Determine the (x, y) coordinate at the center of the cell enclosing the given text.  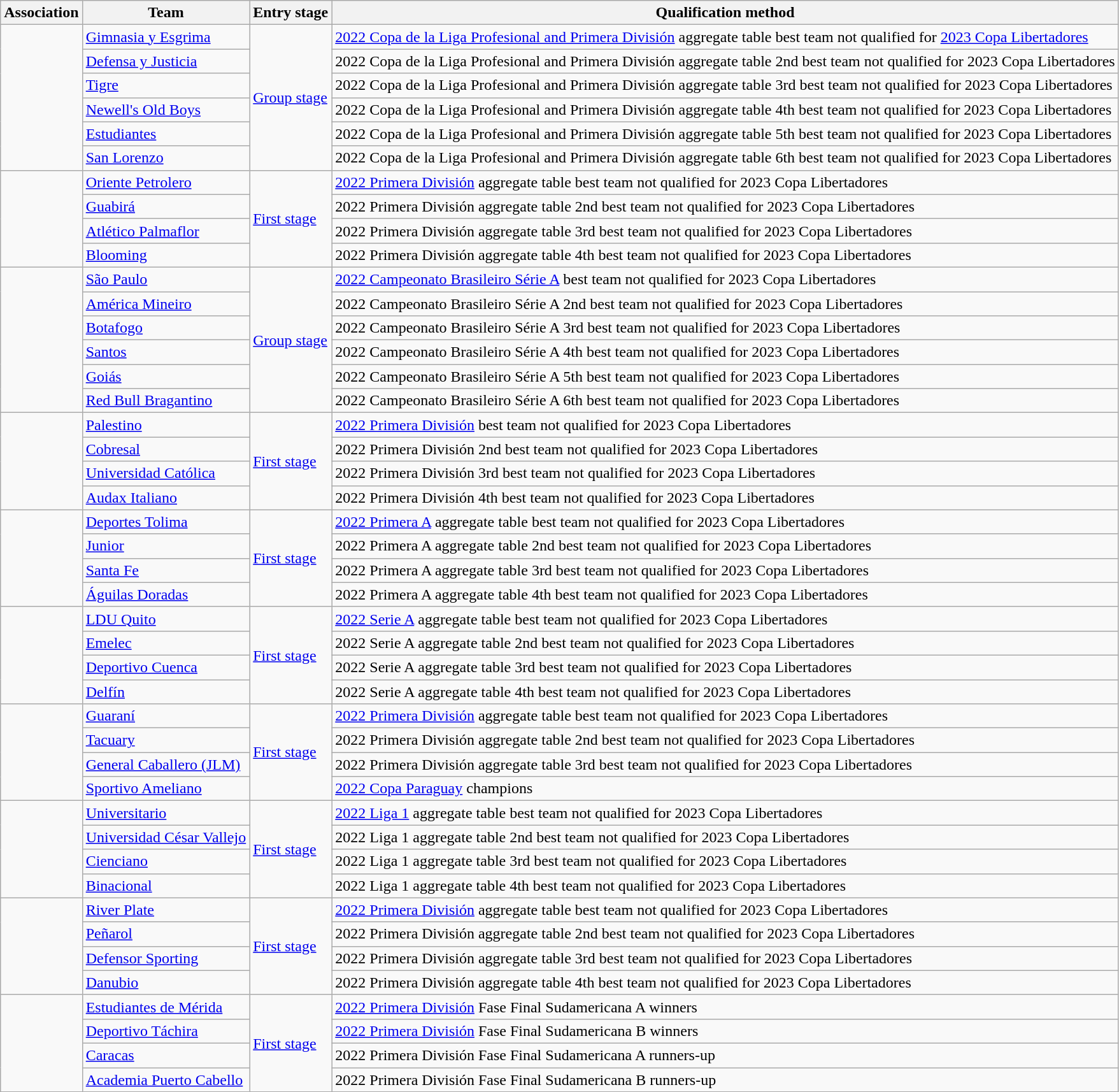
2022 Primera A aggregate table 3rd best team not qualified for 2023 Copa Libertadores (725, 570)
Team (166, 13)
Atlético Palmaflor (166, 231)
Santos (166, 352)
San Lorenzo (166, 158)
2022 Primera División best team not qualified for 2023 Copa Libertadores (725, 425)
2022 Liga 1 aggregate table 4th best team not qualified for 2023 Copa Libertadores (725, 886)
Deportivo Táchira (166, 1031)
2022 Campeonato Brasileiro Série A 6th best team not qualified for 2023 Copa Libertadores (725, 401)
2022 Primera División Fase Final Sudamericana A runners-up (725, 1055)
2022 Serie A aggregate table 3rd best team not qualified for 2023 Copa Libertadores (725, 667)
Newell's Old Boys (166, 110)
2022 Campeonato Brasileiro Série A 3rd best team not qualified for 2023 Copa Libertadores (725, 328)
Association (41, 13)
2022 Liga 1 aggregate table best team not qualified for 2023 Copa Libertadores (725, 813)
Cobresal (166, 449)
Junior (166, 546)
Santa Fe (166, 570)
2022 Primera División Fase Final Sudamericana A winners (725, 1007)
Peñarol (166, 934)
Defensor Sporting (166, 958)
Universidad César Vallejo (166, 837)
Delfín (166, 691)
2022 Serie A aggregate table 2nd best team not qualified for 2023 Copa Libertadores (725, 643)
2022 Campeonato Brasileiro Série A 2nd best team not qualified for 2023 Copa Libertadores (725, 304)
Estudiantes de Mérida (166, 1007)
São Paulo (166, 279)
2022 Primera A aggregate table 4th best team not qualified for 2023 Copa Libertadores (725, 594)
2022 Primera División Fase Final Sudamericana B runners-up (725, 1080)
Oriente Petrolero (166, 182)
Emelec (166, 643)
Academia Puerto Cabello (166, 1080)
Botafogo (166, 328)
Palestino (166, 425)
2022 Copa de la Liga Profesional and Primera División aggregate table 4th best team not qualified for 2023 Copa Libertadores (725, 110)
Guabirá (166, 206)
Goiás (166, 377)
Universidad Católica (166, 473)
2022 Copa de la Liga Profesional and Primera División aggregate table 3rd best team not qualified for 2023 Copa Libertadores (725, 85)
General Caballero (JLM) (166, 765)
Caracas (166, 1055)
2022 Primera División 4th best team not qualified for 2023 Copa Libertadores (725, 498)
Guaraní (166, 716)
2022 Serie A aggregate table best team not qualified for 2023 Copa Libertadores (725, 619)
2022 Copa Paraguay champions (725, 789)
2022 Copa de la Liga Profesional and Primera División aggregate table 5th best team not qualified for 2023 Copa Libertadores (725, 134)
2022 Primera División 3rd best team not qualified for 2023 Copa Libertadores (725, 473)
Estudiantes (166, 134)
Tacuary (166, 740)
2022 Liga 1 aggregate table 2nd best team not qualified for 2023 Copa Libertadores (725, 837)
LDU Quito (166, 619)
2022 Copa de la Liga Profesional and Primera División aggregate table best team not qualified for 2023 Copa Libertadores (725, 37)
2022 Campeonato Brasileiro Série A 4th best team not qualified for 2023 Copa Libertadores (725, 352)
Audax Italiano (166, 498)
Universitario (166, 813)
Red Bull Bragantino (166, 401)
2022 Primera A aggregate table best team not qualified for 2023 Copa Libertadores (725, 522)
2022 Primera División Fase Final Sudamericana B winners (725, 1031)
2022 Campeonato Brasileiro Série A best team not qualified for 2023 Copa Libertadores (725, 279)
Cienciano (166, 861)
River Plate (166, 910)
Qualification method (725, 13)
2022 Campeonato Brasileiro Série A 5th best team not qualified for 2023 Copa Libertadores (725, 377)
2022 Serie A aggregate table 4th best team not qualified for 2023 Copa Libertadores (725, 691)
Entry stage (290, 13)
Deportivo Cuenca (166, 667)
América Mineiro (166, 304)
Sportivo Ameliano (166, 789)
Blooming (166, 255)
2022 Copa de la Liga Profesional and Primera División aggregate table 2nd best team not qualified for 2023 Copa Libertadores (725, 61)
2022 Primera A aggregate table 2nd best team not qualified for 2023 Copa Libertadores (725, 546)
Águilas Doradas (166, 594)
2022 Primera División 2nd best team not qualified for 2023 Copa Libertadores (725, 449)
Defensa y Justicia (166, 61)
Binacional (166, 886)
Danubio (166, 982)
2022 Liga 1 aggregate table 3rd best team not qualified for 2023 Copa Libertadores (725, 861)
Deportes Tolima (166, 522)
Gimnasia y Esgrima (166, 37)
2022 Copa de la Liga Profesional and Primera División aggregate table 6th best team not qualified for 2023 Copa Libertadores (725, 158)
Tigre (166, 85)
